Locate the cell with the specified text and output its [X, Y] center coordinate. 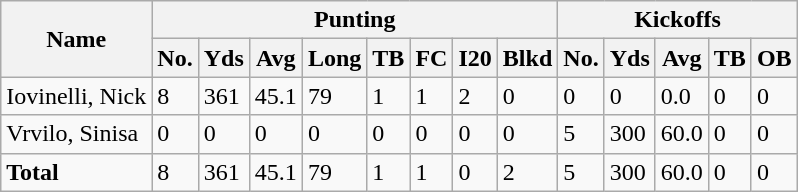
Name [76, 39]
FC [432, 58]
Vrvilo, Sinisa [76, 134]
Total [76, 172]
I20 [475, 58]
Kickoffs [678, 20]
Punting [355, 20]
Blkd [527, 58]
0.0 [682, 96]
Long [334, 58]
Iovinelli, Nick [76, 96]
OB [774, 58]
